From the cell containing the given text, extract its center point as (X, Y) coordinate. 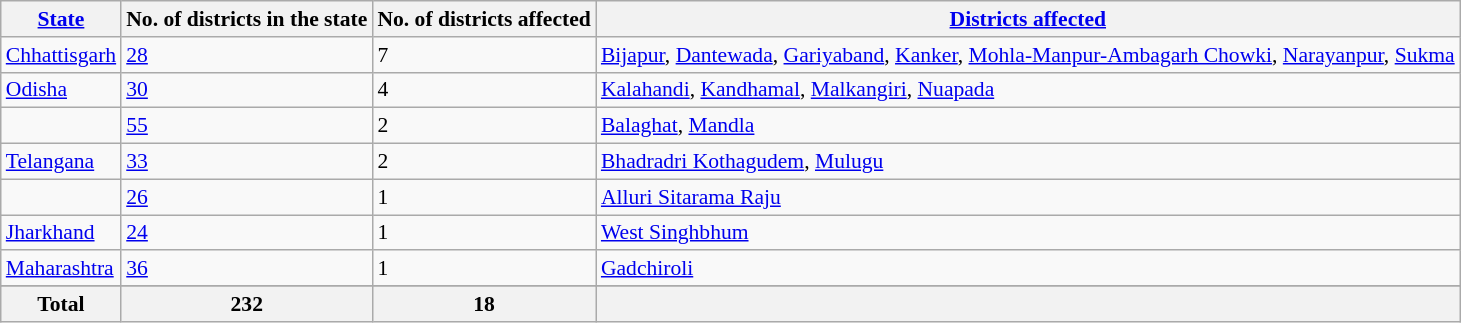
55 (246, 126)
Telangana (61, 162)
7 (484, 55)
Gadchiroli (1028, 269)
Bhadradri Kothagudem, Mulugu (1028, 162)
Maharashtra (61, 269)
26 (246, 197)
33 (246, 162)
No. of districts affected (484, 19)
Chhattisgarh (61, 55)
West Singhbhum (1028, 233)
Total (61, 304)
Balaghat, Mandla (1028, 126)
Kalahandi, Kandhamal, Malkangiri, Nuapada (1028, 90)
4 (484, 90)
Bijapur, Dantewada, Gariyaband, Kanker, Mohla-Manpur-Ambagarh Chowki, Narayanpur, Sukma (1028, 55)
Alluri Sitarama Raju (1028, 197)
No. of districts in the state (246, 19)
State (61, 19)
36 (246, 269)
232 (246, 304)
Odisha (61, 90)
Jharkhand (61, 233)
24 (246, 233)
Districts affected (1028, 19)
28 (246, 55)
18 (484, 304)
30 (246, 90)
